Locate the cell with the specified text and output its [X, Y] center coordinate. 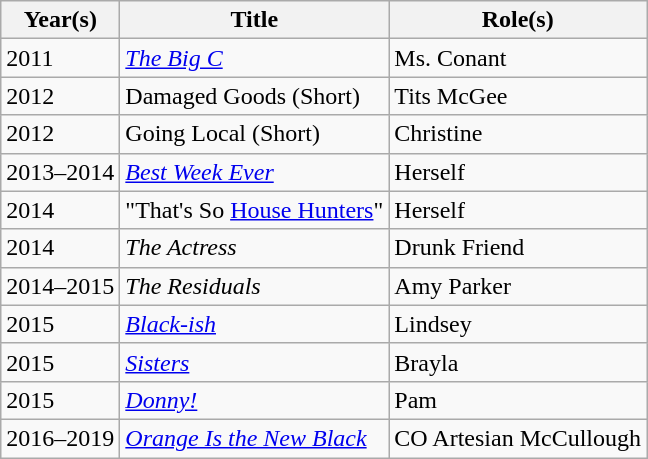
Black-ish [254, 324]
Tits McGee [518, 96]
Sisters [254, 362]
Damaged Goods (Short) [254, 96]
CO Artesian McCullough [518, 438]
Lindsey [518, 324]
Donny! [254, 400]
2016–2019 [60, 438]
"That's So House Hunters" [254, 210]
2014–2015 [60, 286]
2011 [60, 58]
The Big C [254, 58]
Title [254, 20]
Year(s) [60, 20]
Amy Parker [518, 286]
The Residuals [254, 286]
Orange Is the New Black [254, 438]
Brayla [518, 362]
Christine [518, 134]
2013–2014 [60, 172]
Going Local (Short) [254, 134]
Best Week Ever [254, 172]
Pam [518, 400]
Role(s) [518, 20]
Ms. Conant [518, 58]
The Actress [254, 248]
Drunk Friend [518, 248]
